Detect which cell encompasses the target text, then output its [x, y] center coordinate. 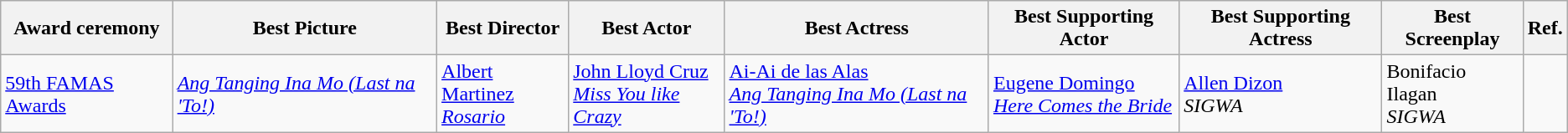
Ref. [1545, 28]
Best Supporting Actress [1281, 28]
Ang Tanging Ina Mo (Last na 'To!) [305, 94]
Ai-Ai de las AlasAng Tanging Ina Mo (Last na 'To!) [856, 94]
59th FAMAS Awards [87, 94]
Best Actress [856, 28]
Allen DizonSIGWA [1281, 94]
Eugene DomingoHere Comes the Bride [1084, 94]
Best Actor [647, 28]
Award ceremony [87, 28]
Best Supporting Actor [1084, 28]
Best Director [503, 28]
John Lloyd CruzMiss You like Crazy [647, 94]
Best Picture [305, 28]
Best Screenplay [1452, 28]
Albert MartinezRosario [503, 94]
Bonifacio IlaganSIGWA [1452, 94]
